From the cell containing the given text, extract its center point as (X, Y) coordinate. 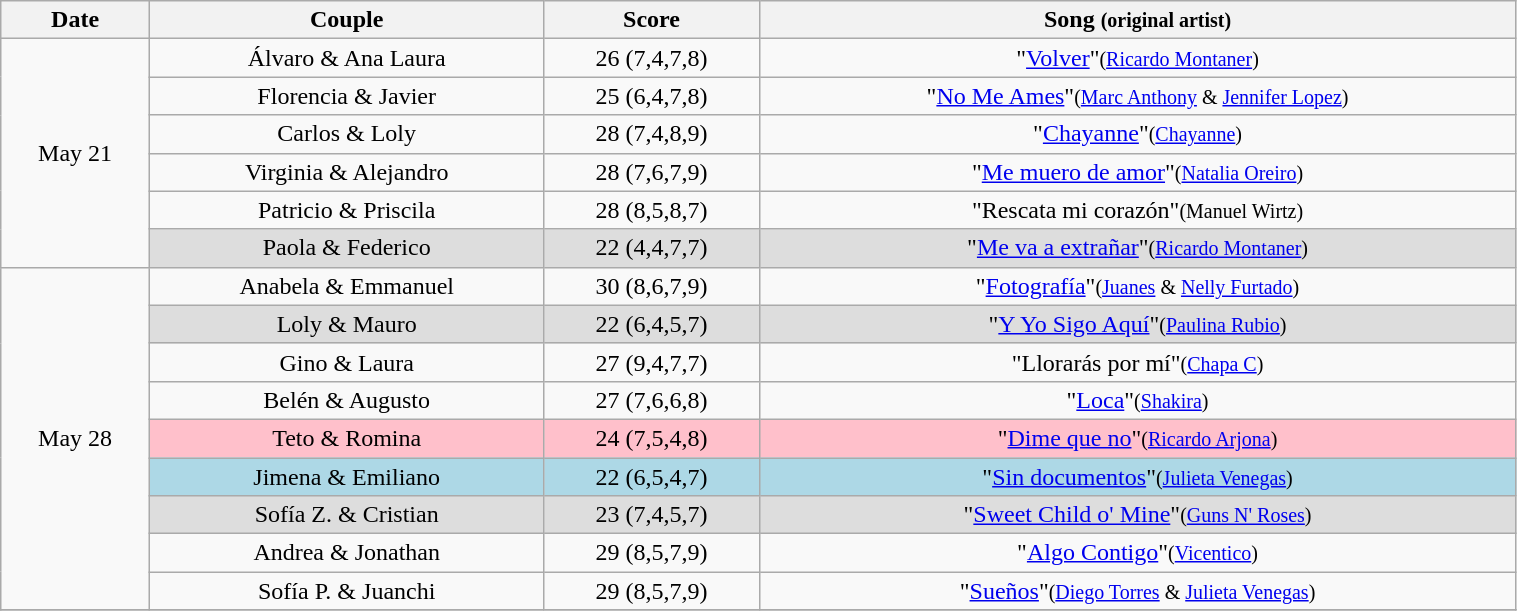
Andrea & Jonathan (346, 553)
Song (original artist) (1138, 20)
Virginia & Alejandro (346, 172)
"Fotografía"(Juanes & Nelly Furtado) (1138, 286)
22 (6,4,5,7) (652, 324)
Paola & Federico (346, 248)
Anabela & Emmanuel (346, 286)
26 (7,4,7,8) (652, 58)
27 (7,6,6,8) (652, 400)
Date (76, 20)
Score (652, 20)
Sofía Z. & Cristian (346, 515)
"No Me Ames"(Marc Anthony & Jennifer Lopez) (1138, 96)
Jimena & Emiliano (346, 477)
May 28 (76, 438)
Álvaro & Ana Laura (346, 58)
Patricio & Priscila (346, 210)
May 21 (76, 153)
"Me va a extrañar"(Ricardo Montaner) (1138, 248)
"Algo Contigo"(Vicentico) (1138, 553)
27 (9,4,7,7) (652, 362)
Carlos & Loly (346, 134)
22 (6,5,4,7) (652, 477)
Sofía P. & Juanchi (346, 591)
28 (7,4,8,9) (652, 134)
25 (6,4,7,8) (652, 96)
Couple (346, 20)
Florencia & Javier (346, 96)
Teto & Romina (346, 438)
"Dime que no"(Ricardo Arjona) (1138, 438)
30 (8,6,7,9) (652, 286)
"Me muero de amor"(Natalia Oreiro) (1138, 172)
28 (7,6,7,9) (652, 172)
24 (7,5,4,8) (652, 438)
Gino & Laura (346, 362)
"Loca"(Shakira) (1138, 400)
"Sin documentos"(Julieta Venegas) (1138, 477)
23 (7,4,5,7) (652, 515)
28 (8,5,8,7) (652, 210)
22 (4,4,7,7) (652, 248)
"Llorarás por mí"(Chapa C) (1138, 362)
"Volver"(Ricardo Montaner) (1138, 58)
"Rescata mi corazón"(Manuel Wirtz) (1138, 210)
"Y Yo Sigo Aquí"(Paulina Rubio) (1138, 324)
Loly & Mauro (346, 324)
"Sueños"(Diego Torres & Julieta Venegas) (1138, 591)
Belén & Augusto (346, 400)
"Sweet Child o' Mine"(Guns N' Roses) (1138, 515)
"Chayanne"(Chayanne) (1138, 134)
